Capture the cell that displays the provided text and extract its [X, Y] central coordinate. 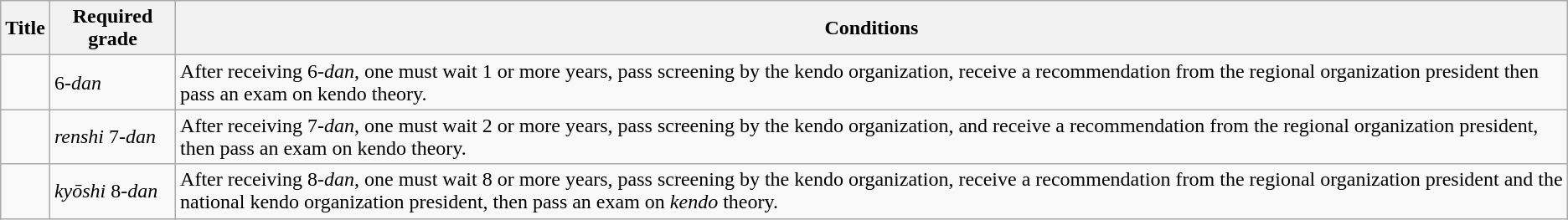
Conditions [872, 28]
Title [25, 28]
renshi 7-dan [112, 137]
6-dan [112, 82]
kyōshi 8-dan [112, 191]
Required grade [112, 28]
